Search for the cell housing the specified text and yield its [x, y] center coordinate. 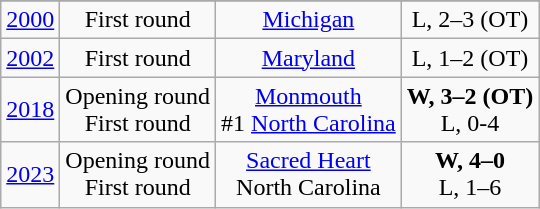
W, 3–2 (OT)L, 0-4 [470, 110]
Michigan [309, 20]
L, 2–3 (OT) [470, 20]
Monmouth#1 North Carolina [309, 110]
2018 [30, 110]
2000 [30, 20]
2023 [30, 174]
2002 [30, 58]
Maryland [309, 58]
W, 4–0L, 1–6 [470, 174]
L, 1–2 (OT) [470, 58]
Sacred HeartNorth Carolina [309, 174]
